Determine the [x, y] coordinate at the center of the cell enclosing the given text.  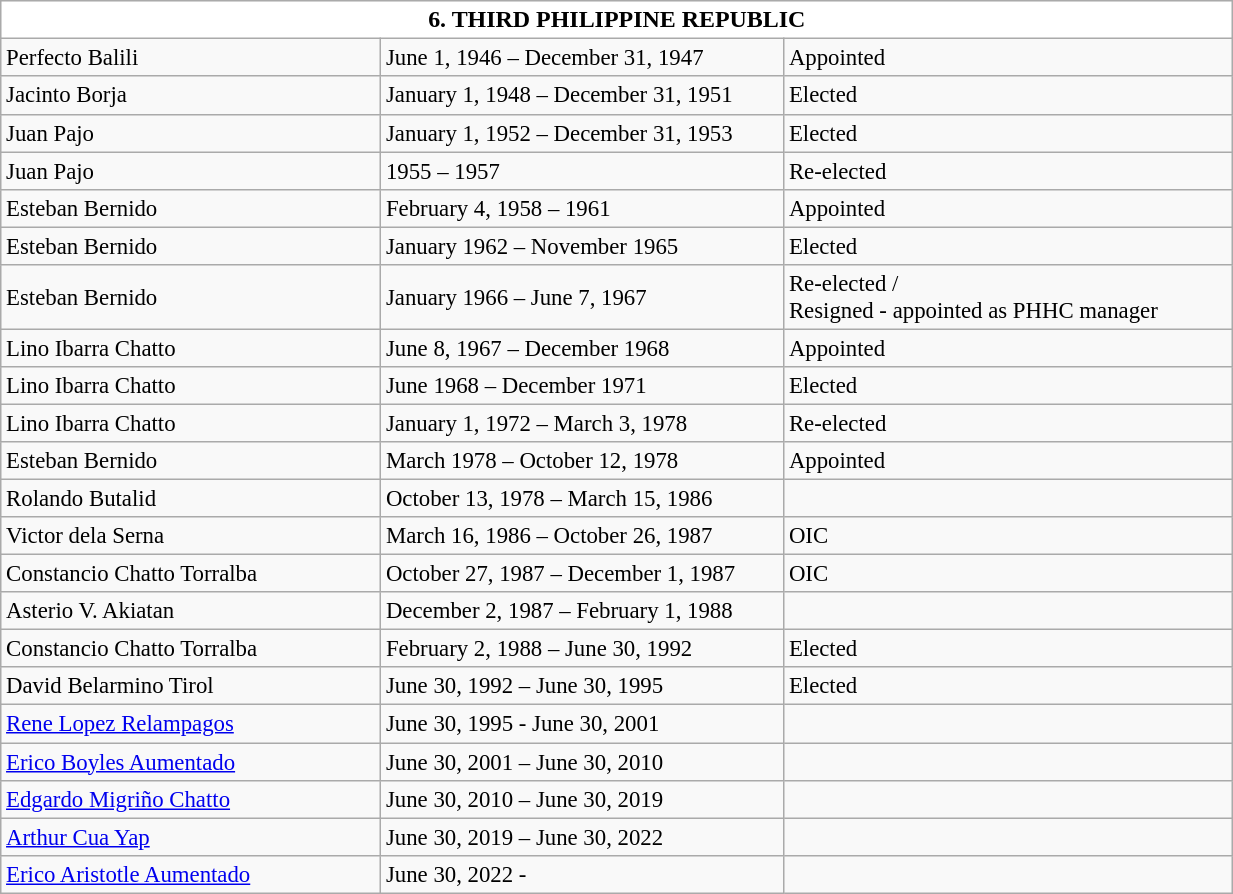
Asterio V. Akiatan [191, 611]
1955 – 1957 [582, 171]
October 27, 1987 – December 1, 1987 [582, 574]
June 30, 2022 - [582, 874]
December 2, 1987 – February 1, 1988 [582, 611]
March 1978 – October 12, 1978 [582, 461]
January 1, 1952 – December 31, 1953 [582, 133]
June 30, 2001 – June 30, 2010 [582, 762]
6. THIRD PHILIPPINE REPUBLIC [617, 20]
David Belarmino Tirol [191, 687]
January 1, 1972 – March 3, 1978 [582, 423]
February 4, 1958 – 1961 [582, 208]
Arthur Cua Yap [191, 837]
February 2, 1988 – June 30, 1992 [582, 649]
Rolando Butalid [191, 499]
March 16, 1986 – October 26, 1987 [582, 536]
June 8, 1967 – December 1968 [582, 348]
Re-elected / Resigned - appointed as PHHC manager [1008, 298]
Erico Aristotle Aumentado [191, 874]
Erico Boyles Aumentado [191, 762]
January 1, 1948 – December 31, 1951 [582, 96]
Jacinto Borja [191, 96]
Rene Lopez Relampagos [191, 724]
Victor dela Serna [191, 536]
June 30, 1995 - June 30, 2001 [582, 724]
June 30, 1992 – June 30, 1995 [582, 687]
Edgardo Migriño Chatto [191, 799]
October 13, 1978 – March 15, 1986 [582, 499]
January 1966 – June 7, 1967 [582, 298]
June 1968 – December 1971 [582, 386]
June 30, 2019 – June 30, 2022 [582, 837]
June 1, 1946 – December 31, 1947 [582, 58]
Perfecto Balili [191, 58]
June 30, 2010 – June 30, 2019 [582, 799]
January 1962 – November 1965 [582, 246]
